Return the (X, Y) coordinate for the center point of the cell that contains the specified text.  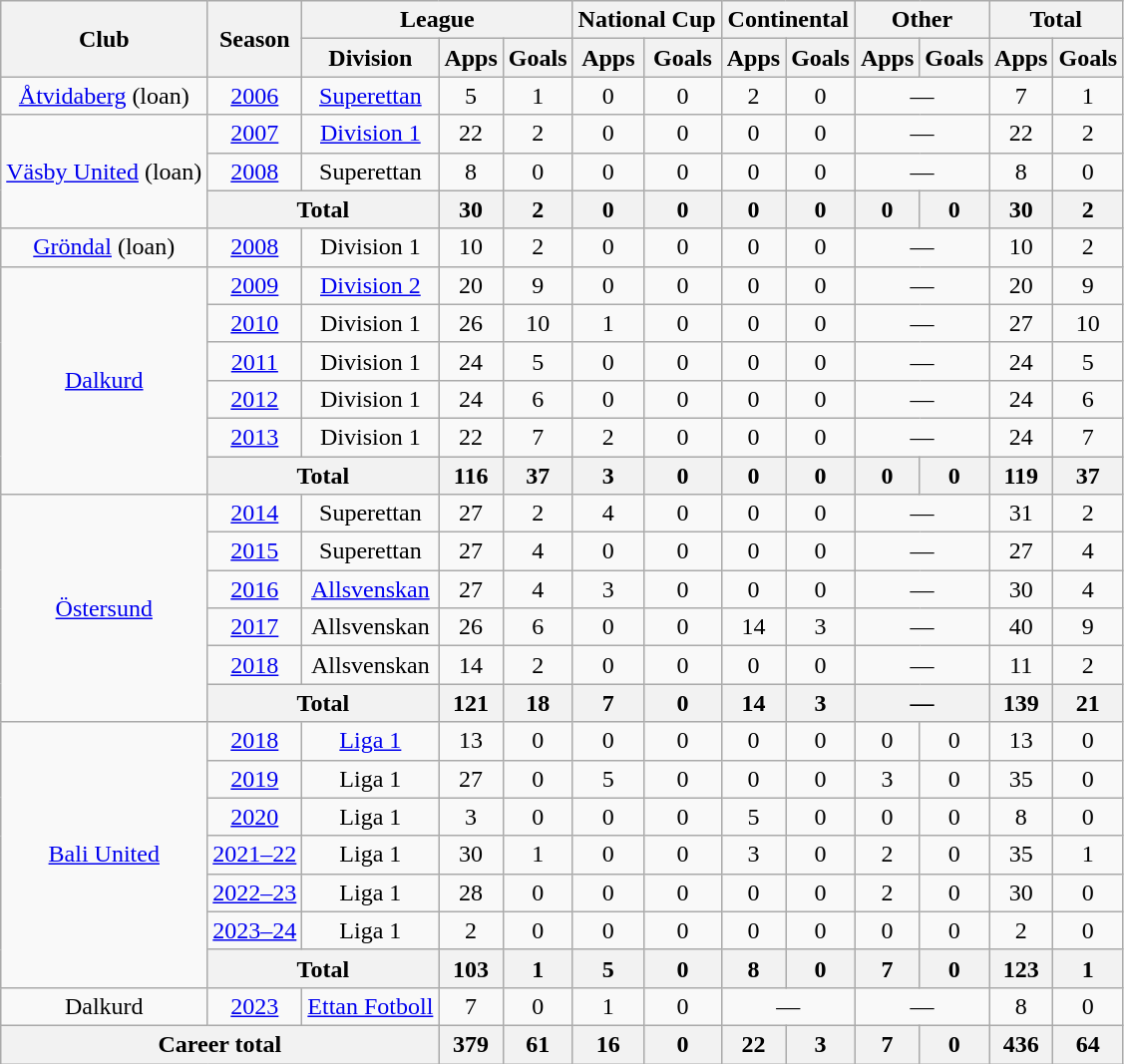
Division (371, 58)
2015 (255, 551)
61 (538, 1044)
18 (538, 703)
2014 (255, 514)
379 (471, 1044)
2011 (255, 361)
2016 (255, 589)
31 (1021, 514)
139 (1021, 703)
16 (608, 1044)
2020 (255, 817)
103 (471, 968)
2019 (255, 779)
2010 (255, 323)
Club (104, 39)
Career total (219, 1044)
Gröndal (loan) (104, 247)
2009 (255, 285)
Östersund (104, 608)
21 (1088, 703)
64 (1088, 1044)
Bali United (104, 855)
2023–24 (255, 930)
40 (1021, 627)
11 (1021, 665)
Väsby United (loan) (104, 172)
116 (471, 476)
League (437, 20)
2021–22 (255, 855)
436 (1021, 1044)
121 (471, 703)
2006 (255, 96)
Division 2 (371, 285)
2023 (255, 1006)
28 (471, 892)
2017 (255, 627)
2012 (255, 399)
Ettan Fotboll (371, 1006)
Season (255, 39)
2007 (255, 134)
Continental (788, 20)
2022–23 (255, 892)
119 (1021, 476)
2013 (255, 437)
National Cup (646, 20)
Other (922, 20)
123 (1021, 968)
Åtvidaberg (loan) (104, 96)
